Provide the [x, y] coordinate of the cell's center where the given text is located.  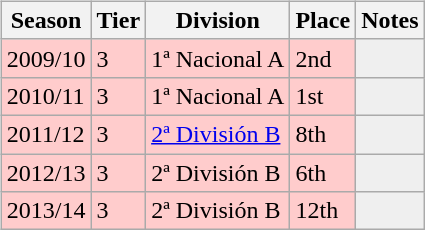
Season [46, 20]
6th [323, 173]
Place [323, 20]
2011/12 [46, 134]
2009/10 [46, 58]
2013/14 [46, 211]
Notes [390, 20]
2012/13 [46, 173]
1st [323, 96]
2nd [323, 58]
2010/11 [46, 96]
Tier [118, 20]
Division [218, 20]
8th [323, 134]
12th [323, 211]
